Search for the cell housing the specified text and yield its (X, Y) center coordinate. 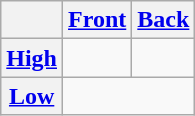
Back (164, 20)
Front (98, 20)
Low (32, 96)
High (32, 58)
